Search for the cell housing the specified text and yield its (x, y) center coordinate. 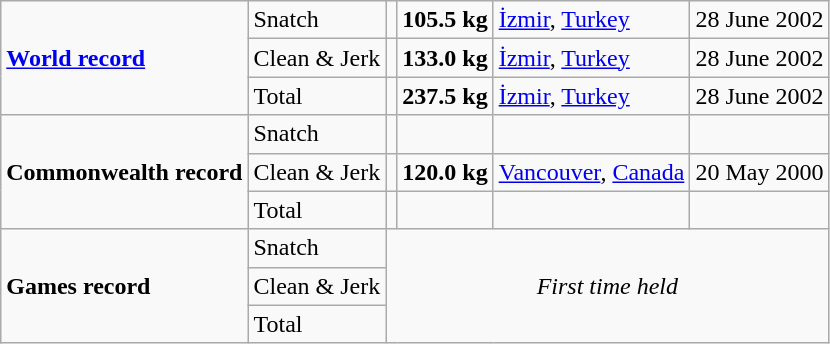
20 May 2000 (760, 172)
133.0 kg (445, 58)
Games record (124, 286)
105.5 kg (445, 20)
Vancouver, Canada (592, 172)
World record (124, 58)
120.0 kg (445, 172)
Commonwealth record (124, 172)
First time held (608, 286)
237.5 kg (445, 96)
